Scan for the cell matching the given text and deliver its (x, y) coordinate at center. 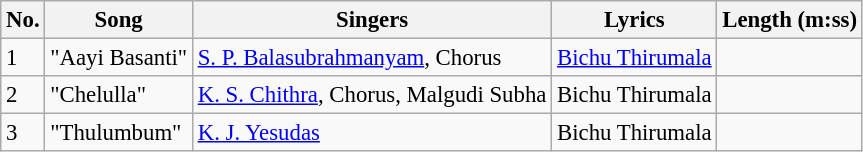
2 (23, 95)
"Chelulla" (119, 95)
K. S. Chithra, Chorus, Malgudi Subha (372, 95)
3 (23, 133)
"Thulumbum" (119, 133)
"Aayi Basanti" (119, 58)
Lyrics (634, 20)
Length (m:ss) (790, 20)
Song (119, 20)
S. P. Balasubrahmanyam, Chorus (372, 58)
K. J. Yesudas (372, 133)
1 (23, 58)
No. (23, 20)
Singers (372, 20)
